Pinpoint the cell where the given text exists, returning its [x, y] midpoint coordinate. 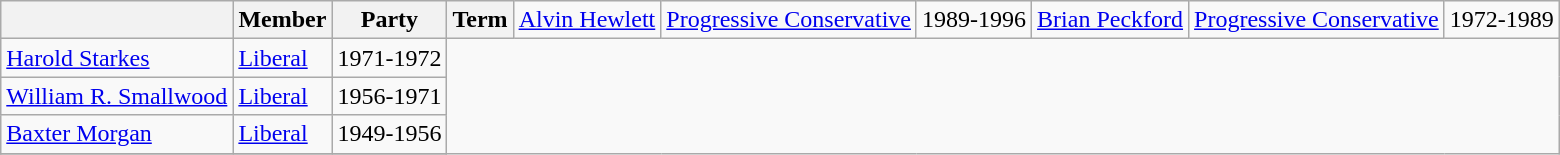
1949-1956 [390, 134]
1971-1972 [390, 58]
1956-1971 [390, 96]
Member [282, 20]
Alvin Hewlett [587, 20]
Term [480, 20]
1972-1989 [1502, 20]
Brian Peckford [1110, 20]
William R. Smallwood [117, 96]
Baxter Morgan [117, 134]
1989-1996 [974, 20]
Harold Starkes [117, 58]
Party [390, 20]
